Return (X, Y) of the center of cell containing provided text 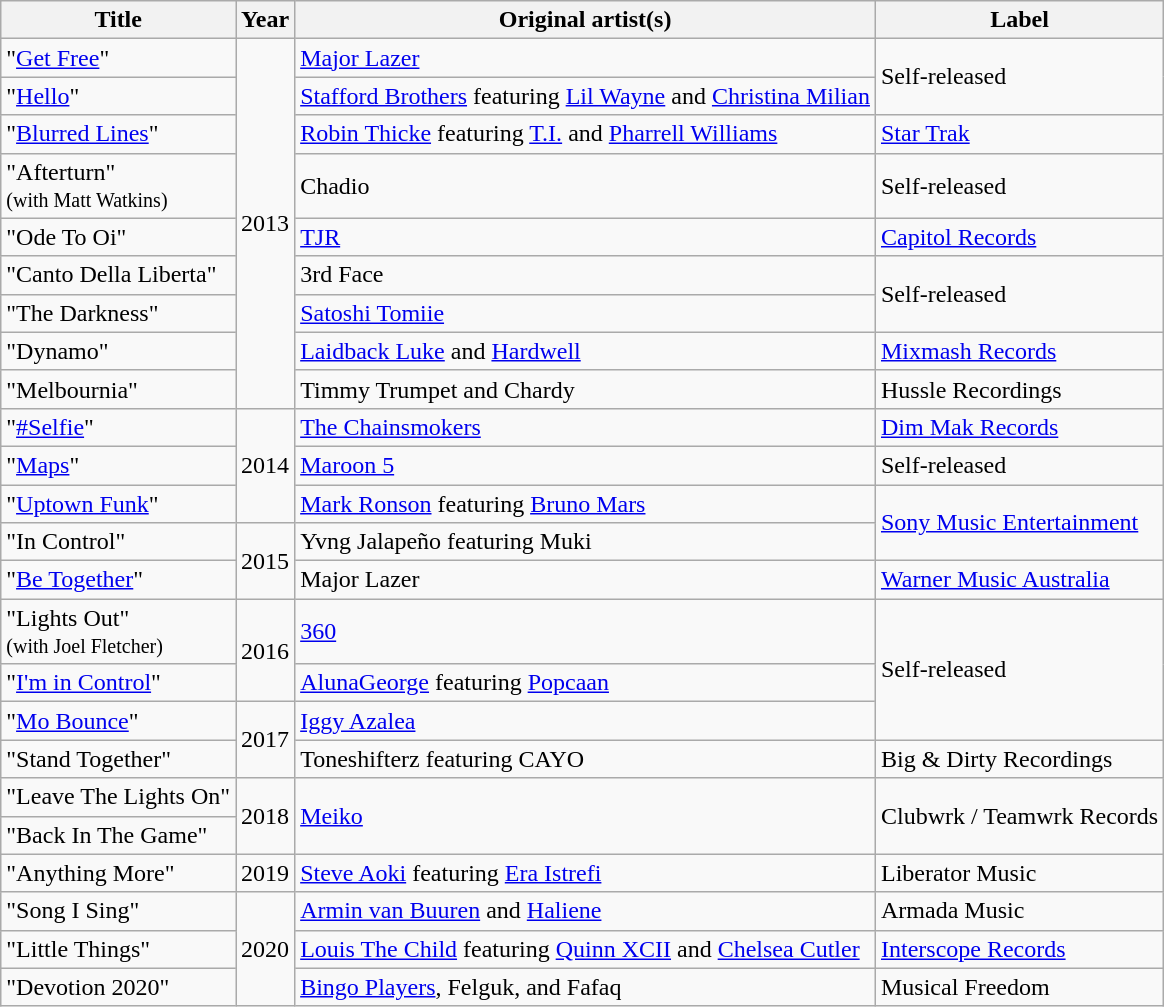
Original artist(s) (586, 20)
"Canto Della Liberta" (118, 275)
Sony Music Entertainment (1019, 522)
2016 (266, 650)
Interscope Records (1019, 949)
2019 (266, 873)
"Devotion 2020" (118, 987)
"Ode To Oi" (118, 237)
Yvng Jalapeño featuring Muki (586, 542)
"Lights Out"(with Joel Fletcher) (118, 632)
3rd Face (586, 275)
360 (586, 632)
"In Control" (118, 542)
Warner Music Australia (1019, 580)
Star Trak (1019, 134)
2020 (266, 949)
Bingo Players, Felguk, and Fafaq (586, 987)
"Dynamo" (118, 351)
Stafford Brothers featuring Lil Wayne and Christina Milian (586, 96)
Maroon 5 (586, 465)
Armada Music (1019, 911)
"Blurred Lines" (118, 134)
2018 (266, 816)
Louis The Child featuring Quinn XCII and Chelsea Cutler (586, 949)
Musical Freedom (1019, 987)
Dim Mak Records (1019, 427)
"I'm in Control" (118, 683)
The Chainsmokers (586, 427)
Label (1019, 20)
2014 (266, 465)
"Mo Bounce" (118, 721)
"Leave The Lights On" (118, 797)
"Little Things" (118, 949)
"Stand Together" (118, 759)
2013 (266, 224)
"Hello" (118, 96)
Clubwrk / Teamwrk Records (1019, 816)
Mark Ronson featuring Bruno Mars (586, 503)
TJR (586, 237)
Hussle Recordings (1019, 389)
"Be Together" (118, 580)
Year (266, 20)
"Song I Sing" (118, 911)
Capitol Records (1019, 237)
"#Selfie" (118, 427)
Steve Aoki featuring Era Istrefi (586, 873)
"The Darkness" (118, 313)
"Anything More" (118, 873)
2017 (266, 740)
"Maps" (118, 465)
AlunaGeorge featuring Popcaan (586, 683)
Chadio (586, 186)
Liberator Music (1019, 873)
Title (118, 20)
Iggy Azalea (586, 721)
Mixmash Records (1019, 351)
Timmy Trumpet and Chardy (586, 389)
Armin van Buuren and Haliene (586, 911)
2015 (266, 561)
Meiko (586, 816)
Toneshifterz featuring CAYO (586, 759)
"Afterturn"(with Matt Watkins) (118, 186)
"Back In The Game" (118, 835)
Satoshi Tomiie (586, 313)
Big & Dirty Recordings (1019, 759)
Laidback Luke and Hardwell (586, 351)
"Uptown Funk" (118, 503)
"Get Free" (118, 58)
Robin Thicke featuring T.I. and Pharrell Williams (586, 134)
"Melbournia" (118, 389)
